Provide the (x, y) coordinate of the cell's center where the given text is located.  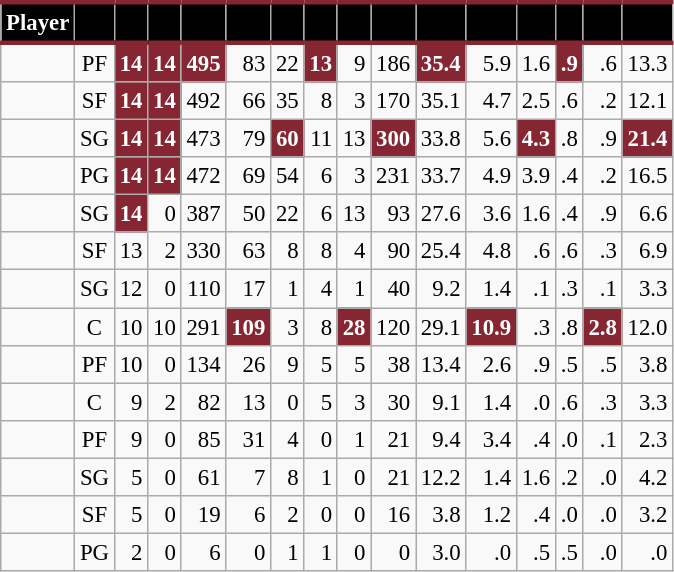
40 (394, 289)
19 (204, 515)
31 (248, 439)
4.8 (491, 251)
300 (394, 139)
387 (204, 214)
186 (394, 62)
3.4 (491, 439)
3.0 (441, 552)
33.8 (441, 139)
2.3 (647, 439)
28 (354, 327)
4.3 (536, 139)
134 (204, 364)
492 (204, 101)
54 (288, 176)
30 (394, 402)
11 (320, 139)
13.4 (441, 364)
3.6 (491, 214)
4.7 (491, 101)
60 (288, 139)
69 (248, 176)
6.6 (647, 214)
13.3 (647, 62)
66 (248, 101)
7 (248, 477)
2.6 (491, 364)
473 (204, 139)
90 (394, 251)
82 (204, 402)
10.9 (491, 327)
29.1 (441, 327)
17 (248, 289)
9.4 (441, 439)
35 (288, 101)
63 (248, 251)
291 (204, 327)
110 (204, 289)
170 (394, 101)
35.1 (441, 101)
79 (248, 139)
12.2 (441, 477)
9.1 (441, 402)
12.0 (647, 327)
93 (394, 214)
16.5 (647, 176)
231 (394, 176)
25.4 (441, 251)
33.7 (441, 176)
26 (248, 364)
12 (130, 289)
Player (38, 22)
38 (394, 364)
2.8 (602, 327)
1.2 (491, 515)
330 (204, 251)
4.9 (491, 176)
3.2 (647, 515)
472 (204, 176)
83 (248, 62)
109 (248, 327)
35.4 (441, 62)
120 (394, 327)
12.1 (647, 101)
9.2 (441, 289)
27.6 (441, 214)
5.6 (491, 139)
16 (394, 515)
495 (204, 62)
5.9 (491, 62)
6.9 (647, 251)
3.9 (536, 176)
85 (204, 439)
21.4 (647, 139)
2.5 (536, 101)
50 (248, 214)
4.2 (647, 477)
61 (204, 477)
